Identify which cell holds the provided text, then report its (x, y) central coordinate. 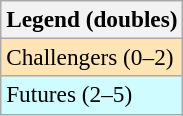
Legend (doubles) (92, 19)
Futures (2–5) (92, 95)
Challengers (0–2) (92, 57)
